Extract the [x, y] coordinate from the center of the cell holding the provided text.  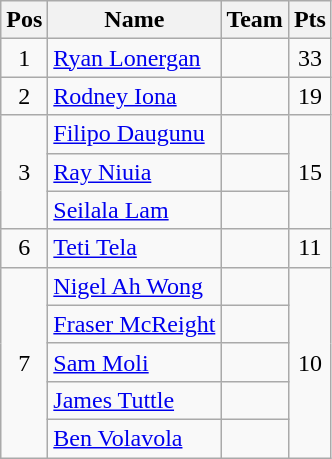
Nigel Ah Wong [134, 286]
11 [310, 248]
Team [255, 20]
Seilala Lam [134, 210]
33 [310, 58]
3 [24, 172]
Pos [24, 20]
19 [310, 96]
10 [310, 362]
Ray Niuia [134, 172]
James Tuttle [134, 400]
7 [24, 362]
Ben Volavola [134, 438]
Teti Tela [134, 248]
Fraser McReight [134, 324]
Ryan Lonergan [134, 58]
Sam Moli [134, 362]
Pts [310, 20]
15 [310, 172]
6 [24, 248]
1 [24, 58]
Name [134, 20]
Rodney Iona [134, 96]
Filipo Daugunu [134, 134]
2 [24, 96]
